Output the [X, Y] coordinate of the center of the cell containing the given text.  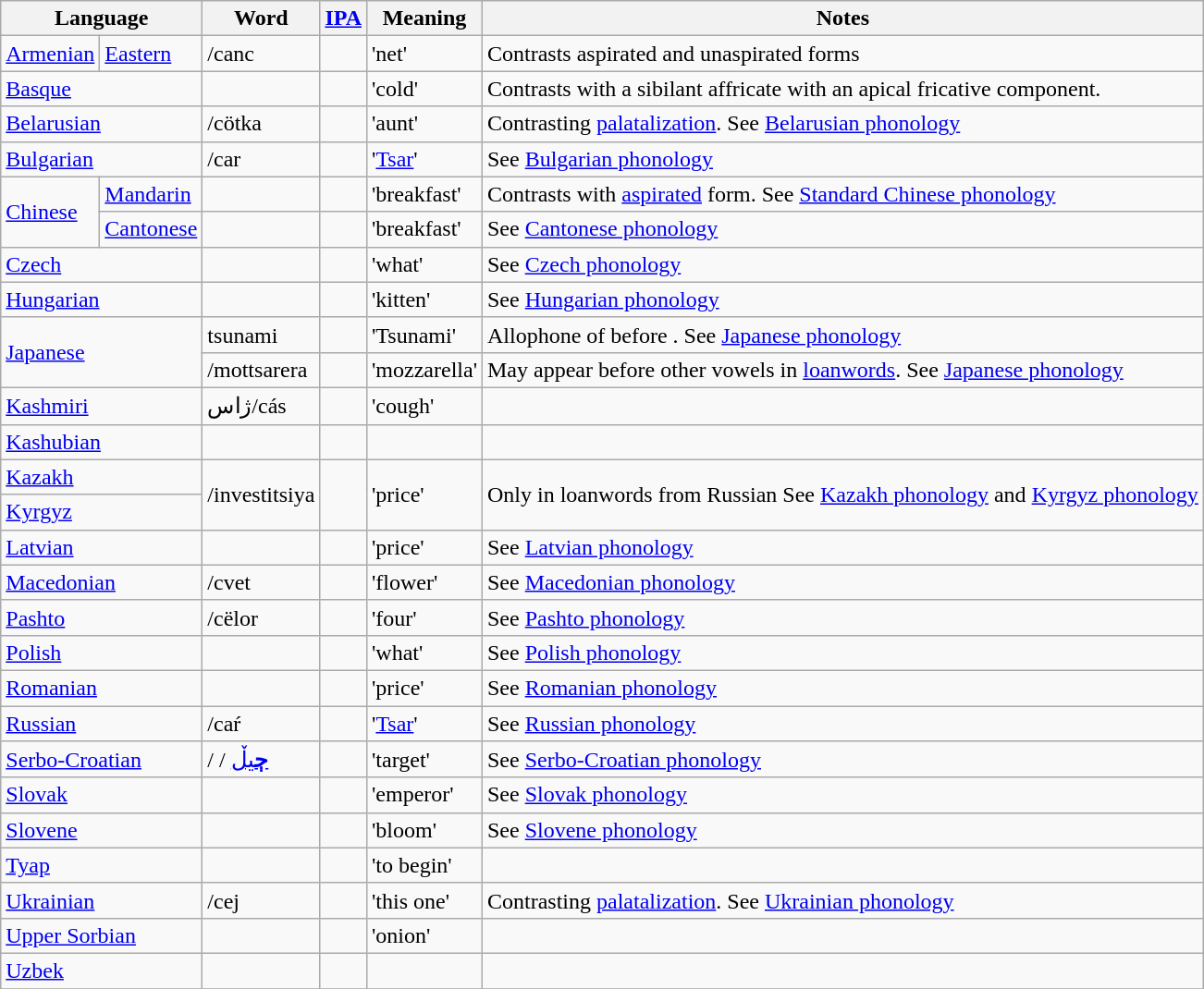
Japanese [102, 352]
Contrasts aspirated and unaspirated forms [842, 54]
See Czech phonology [842, 264]
Macedonian [102, 582]
Latvian [102, 547]
'net' [425, 54]
Language [102, 18]
Eastern [152, 54]
/mottsarera [261, 370]
Contrasting palatalization. See Belarusian phonology [842, 124]
Uzbek [102, 971]
'onion' [425, 935]
Slovak [102, 795]
/car [261, 159]
'aunt' [425, 124]
See Romanian phonology [842, 688]
'kitten' [425, 299]
See Hungarian phonology [842, 299]
ژاس/cás [261, 406]
Contrasting palatalization. See Ukrainian phonology [842, 900]
/cvet [261, 582]
Kazakh [102, 477]
'mozzarella' [425, 370]
Kyrgyz [102, 512]
Bulgarian [102, 159]
Allophone of before . See Japanese phonology [842, 335]
Kashmiri [102, 406]
IPA [344, 18]
/cëlor [261, 617]
Contrasts with a sibilant affricate with an apical fricative component. [842, 89]
'bloom' [425, 830]
/canc [261, 54]
'cold' [425, 89]
Polish [102, 653]
'flower' [425, 582]
Notes [842, 18]
See Latvian phonology [842, 547]
'four' [425, 617]
/ / ڄیڵ [261, 760]
See Macedonian phonology [842, 582]
See Cantonese phonology [842, 229]
See Polish phonology [842, 653]
See Russian phonology [842, 724]
See Pashto phonology [842, 617]
'cough' [425, 406]
/investitsiya [261, 494]
Tyap [102, 865]
Slovene [102, 830]
Ukrainian [102, 900]
See Serbo-Croatian phonology [842, 760]
Romanian [102, 688]
May appear before other vowels in loanwords. See Japanese phonology [842, 370]
Upper Sorbian [102, 935]
Russian [102, 724]
/caŕ [261, 724]
'this one' [425, 900]
Only in loanwords from Russian See Kazakh phonology and Kyrgyz phonology [842, 494]
Cantonese [152, 229]
Czech [102, 264]
/cej [261, 900]
'Tsunami' [425, 335]
Contrasts with aspirated form. See Standard Chinese phonology [842, 194]
Serbo-Croatian [102, 760]
See Slovak phonology [842, 795]
Word [261, 18]
Armenian [50, 54]
tsunami [261, 335]
See Slovene phonology [842, 830]
'target' [425, 760]
See Bulgarian phonology [842, 159]
'emperor' [425, 795]
'to begin' [425, 865]
Pashto [102, 617]
Basque [102, 89]
Belarusian [102, 124]
Kashubian [102, 442]
Meaning [425, 18]
Chinese [50, 212]
Hungarian [102, 299]
Mandarin [152, 194]
/cötka [261, 124]
